Extract the [X, Y] coordinate from the center of the cell holding the provided text.  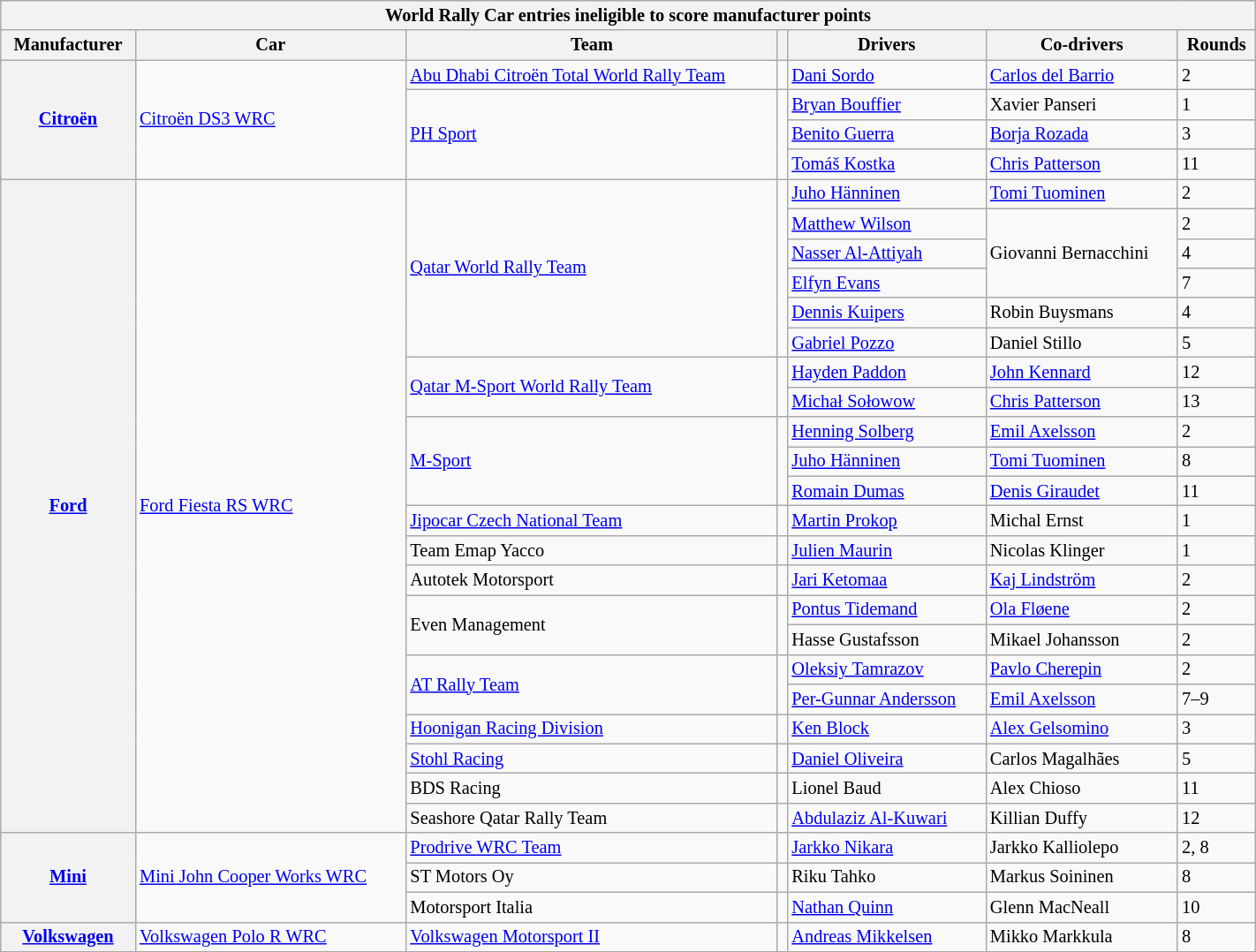
13 [1216, 402]
Mikko Markkula [1081, 937]
Tomáš Kostka [887, 164]
Julien Maurin [887, 550]
Bryan Bouffier [887, 104]
Mini [68, 878]
Seashore Qatar Rally Team [592, 818]
Jarkko Nikara [887, 848]
Hoonigan Racing Division [592, 729]
Michał Sołowow [887, 402]
Nicolas Klinger [1081, 550]
Volkswagen Motorsport II [592, 937]
Matthew Wilson [887, 223]
Jipocar Czech National Team [592, 520]
Borja Rozada [1081, 134]
7 [1216, 283]
World Rally Car entries ineligible to score manufacturer points [628, 15]
Volkswagen Polo R WRC [270, 937]
Alex Gelsomino [1081, 729]
Daniel Oliveira [887, 759]
Team Emap Yacco [592, 550]
Hayden Paddon [887, 372]
M-Sport [592, 461]
Even Management [592, 623]
Qatar M-Sport World Rally Team [592, 387]
Per-Gunnar Andersson [887, 699]
PH Sport [592, 134]
Glenn MacNeall [1081, 907]
Robin Buysmans [1081, 313]
Lionel Baud [887, 788]
Citroën DS3 WRC [270, 120]
Dennis Kuipers [887, 313]
Jari Ketomaa [887, 580]
Benito Guerra [887, 134]
Carlos Magalhães [1081, 759]
Riku Tahko [887, 877]
Xavier Panseri [1081, 104]
Abu Dhabi Citroën Total World Rally Team [592, 75]
Elfyn Evans [887, 283]
Nasser Al-Attiyah [887, 253]
Team [592, 45]
Hasse Gustafsson [887, 639]
Stohl Racing [592, 759]
Pavlo Cherepin [1081, 669]
Ford [68, 505]
Co-drivers [1081, 45]
Ken Block [887, 729]
Citroën [68, 120]
Markus Soininen [1081, 877]
Romain Dumas [887, 491]
7–9 [1216, 699]
Denis Giraudet [1081, 491]
BDS Racing [592, 788]
10 [1216, 907]
Gabriel Pozzo [887, 343]
Giovanni Bernacchini [1081, 253]
Prodrive WRC Team [592, 848]
Mini John Cooper Works WRC [270, 878]
Daniel Stillo [1081, 343]
Motorsport Italia [592, 907]
ST Motors Oy [592, 877]
2, 8 [1216, 848]
Volkswagen [68, 937]
Michal Ernst [1081, 520]
Ola Fløene [1081, 609]
Car [270, 45]
AT Rally Team [592, 684]
Drivers [887, 45]
Oleksiy Tamrazov [887, 669]
Kaj Lindström [1081, 580]
Killian Duffy [1081, 818]
Carlos del Barrio [1081, 75]
Mikael Johansson [1081, 639]
Manufacturer [68, 45]
Alex Chioso [1081, 788]
Jarkko Kalliolepo [1081, 848]
Dani Sordo [887, 75]
Nathan Quinn [887, 907]
Rounds [1216, 45]
Autotek Motorsport [592, 580]
Qatar World Rally Team [592, 268]
Martin Prokop [887, 520]
John Kennard [1081, 372]
Ford Fiesta RS WRC [270, 505]
Andreas Mikkelsen [887, 937]
Abdulaziz Al-Kuwari [887, 818]
Henning Solberg [887, 432]
Pontus Tidemand [887, 609]
